Return [X, Y] of the center of cell containing provided text 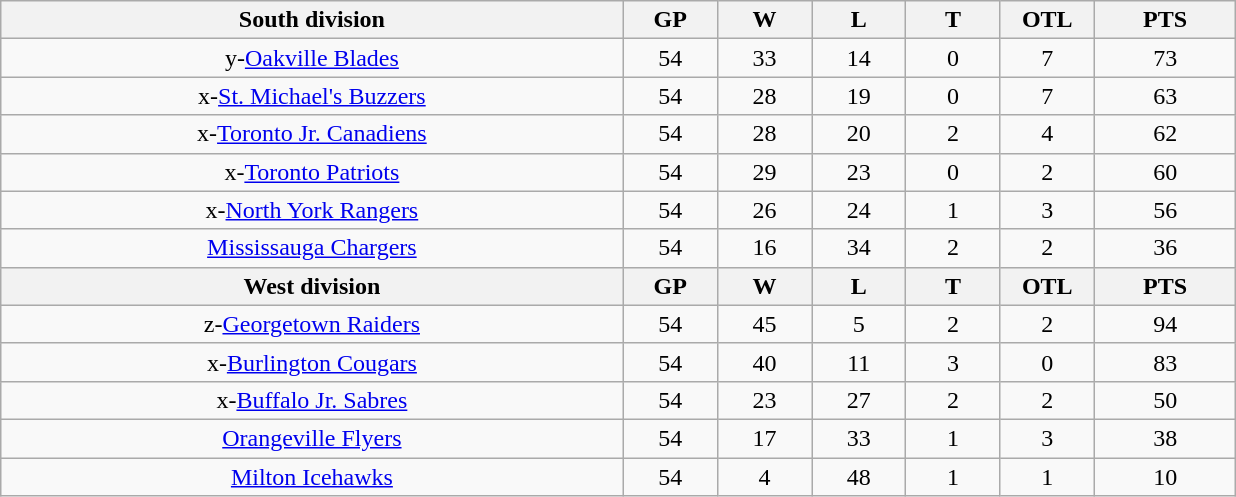
5 [859, 324]
63 [1165, 96]
73 [1165, 58]
94 [1165, 324]
83 [1165, 362]
x-Burlington Cougars [312, 362]
60 [1165, 172]
South division [312, 20]
14 [859, 58]
19 [859, 96]
10 [1165, 477]
y-Oakville Blades [312, 58]
z-Georgetown Raiders [312, 324]
16 [764, 248]
Mississauga Chargers [312, 248]
x-North York Rangers [312, 210]
24 [859, 210]
38 [1165, 438]
45 [764, 324]
48 [859, 477]
62 [1165, 134]
x-St. Michael's Buzzers [312, 96]
36 [1165, 248]
40 [764, 362]
27 [859, 400]
x-Buffalo Jr. Sabres [312, 400]
50 [1165, 400]
29 [764, 172]
Orangeville Flyers [312, 438]
11 [859, 362]
17 [764, 438]
x-Toronto Jr. Canadiens [312, 134]
34 [859, 248]
Milton Icehawks [312, 477]
26 [764, 210]
20 [859, 134]
x-Toronto Patriots [312, 172]
West division [312, 286]
56 [1165, 210]
